Search for the cell housing the specified text and yield its (x, y) center coordinate. 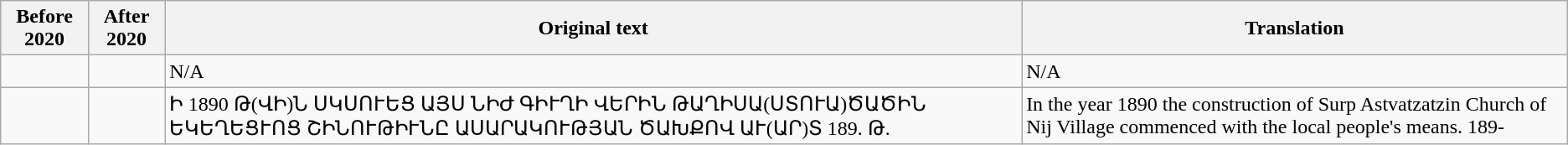
Original text (593, 28)
Before 2020 (45, 28)
In the year 1890 the construction of Surp Astvatzatzin Church of Nij Village commenced with the local people's means. 189- (1295, 116)
After 2020 (126, 28)
Ի 1890 Թ(ՎԻ)Ն ՍԿՍՈՒԵՑ ԱՅՍ ՆԻԺ ԳԻՒՂԻ ՎԵՐԻՆ ԹԱՂԻՍԱ(ՍՏՈՒԱ)ԾԱԾԻՆ ԵԿԵՂԵՑՒՈՑ ՇԻՆՈՒԹԻՒՆԸ ԱՍԱՐԱԿՈՒԹՅԱՆ ԾԱԽՔՈՎ ԱՒ(ԱՐ)Տ 189. Թ. (593, 116)
Translation (1295, 28)
